Determine the [x, y] coordinate at the center of the cell enclosing the given text.  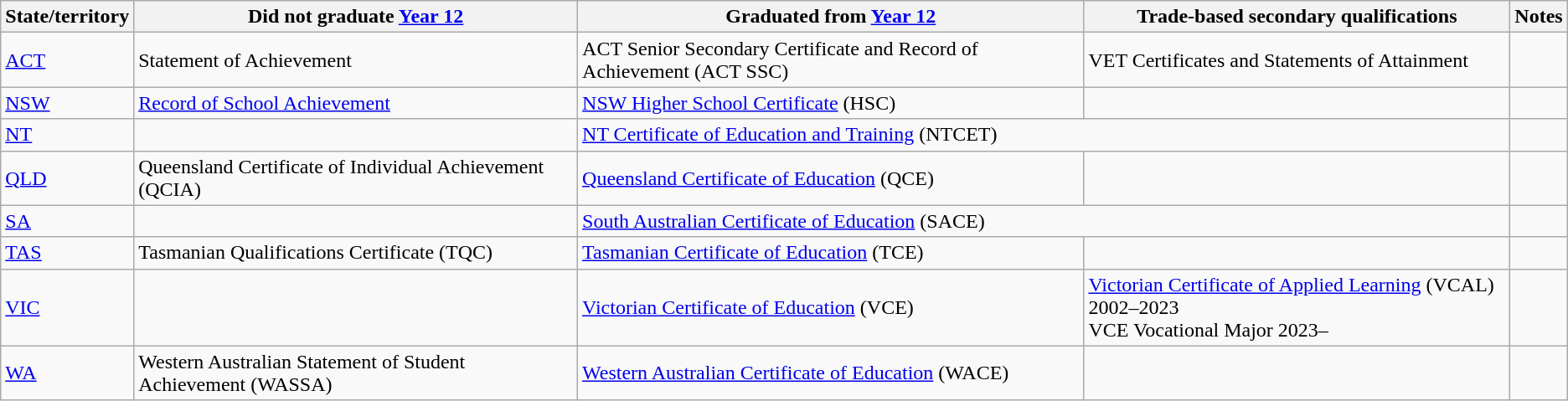
Queensland Certificate of Individual Achievement (QCIA) [356, 177]
Western Australian Certificate of Education (WACE) [831, 373]
Notes [1539, 17]
Did not graduate Year 12 [356, 17]
Western Australian Statement of Student Achievement (WASSA) [356, 373]
Victorian Certificate of Applied Learning (VCAL) 2002–2023VCE Vocational Major 2023– [1297, 307]
Trade-based secondary qualifications [1297, 17]
Record of School Achievement [356, 103]
SA [67, 221]
Graduated from Year 12 [831, 17]
VIC [67, 307]
Queensland Certificate of Education (QCE) [831, 177]
South Australian Certificate of Education (SACE) [1044, 221]
Tasmanian Qualifications Certificate (TQC) [356, 253]
WA [67, 373]
State/territory [67, 17]
NSW [67, 103]
NT Certificate of Education and Training (NTCET) [1044, 135]
NT [67, 135]
ACT Senior Secondary Certificate and Record of Achievement (ACT SSC) [831, 60]
TAS [67, 253]
NSW Higher School Certificate (HSC) [831, 103]
Statement of Achievement [356, 60]
QLD [67, 177]
VET Certificates and Statements of Attainment [1297, 60]
Victorian Certificate of Education (VCE) [831, 307]
ACT [67, 60]
Tasmanian Certificate of Education (TCE) [831, 253]
